From the cell containing the given text, extract its center point as (X, Y) coordinate. 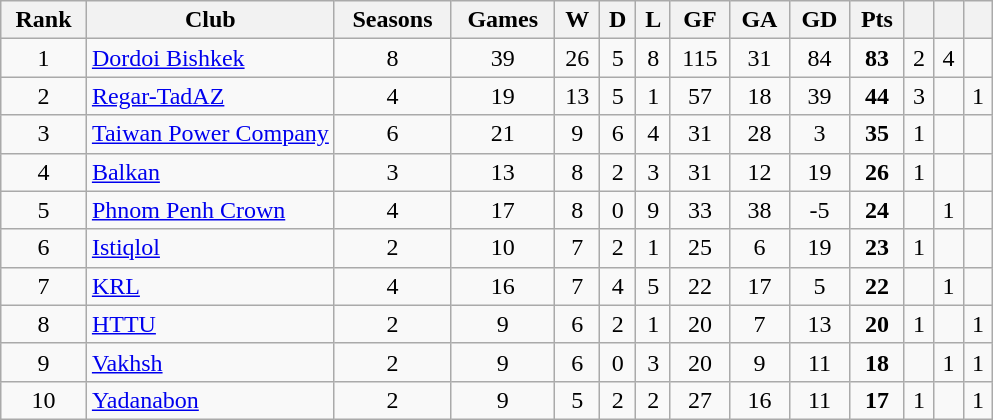
Regar-TadAZ (210, 96)
Phnom Penh Crown (210, 210)
83 (876, 58)
35 (876, 134)
Istiqlol (210, 248)
Taiwan Power Company (210, 134)
Balkan (210, 172)
33 (700, 210)
Pts (876, 20)
38 (759, 210)
24 (876, 210)
Club (210, 20)
Vakhsh (210, 362)
115 (700, 58)
44 (876, 96)
GF (700, 20)
W (578, 20)
-5 (819, 210)
21 (503, 134)
57 (700, 96)
27 (700, 400)
23 (876, 248)
Dordoi Bishkek (210, 58)
Rank (44, 20)
GA (759, 20)
L (654, 20)
HTTU (210, 324)
Seasons (392, 20)
84 (819, 58)
Yadanabon (210, 400)
KRL (210, 286)
GD (819, 20)
Games (503, 20)
28 (759, 134)
12 (759, 172)
D (618, 20)
25 (700, 248)
